Extract the [x, y] coordinate from the center of the cell holding the provided text.  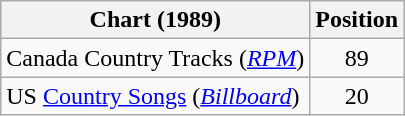
Canada Country Tracks (RPM) [156, 58]
20 [357, 96]
US Country Songs (Billboard) [156, 96]
Position [357, 20]
Chart (1989) [156, 20]
89 [357, 58]
